Return [X, Y] of the center of cell containing provided text 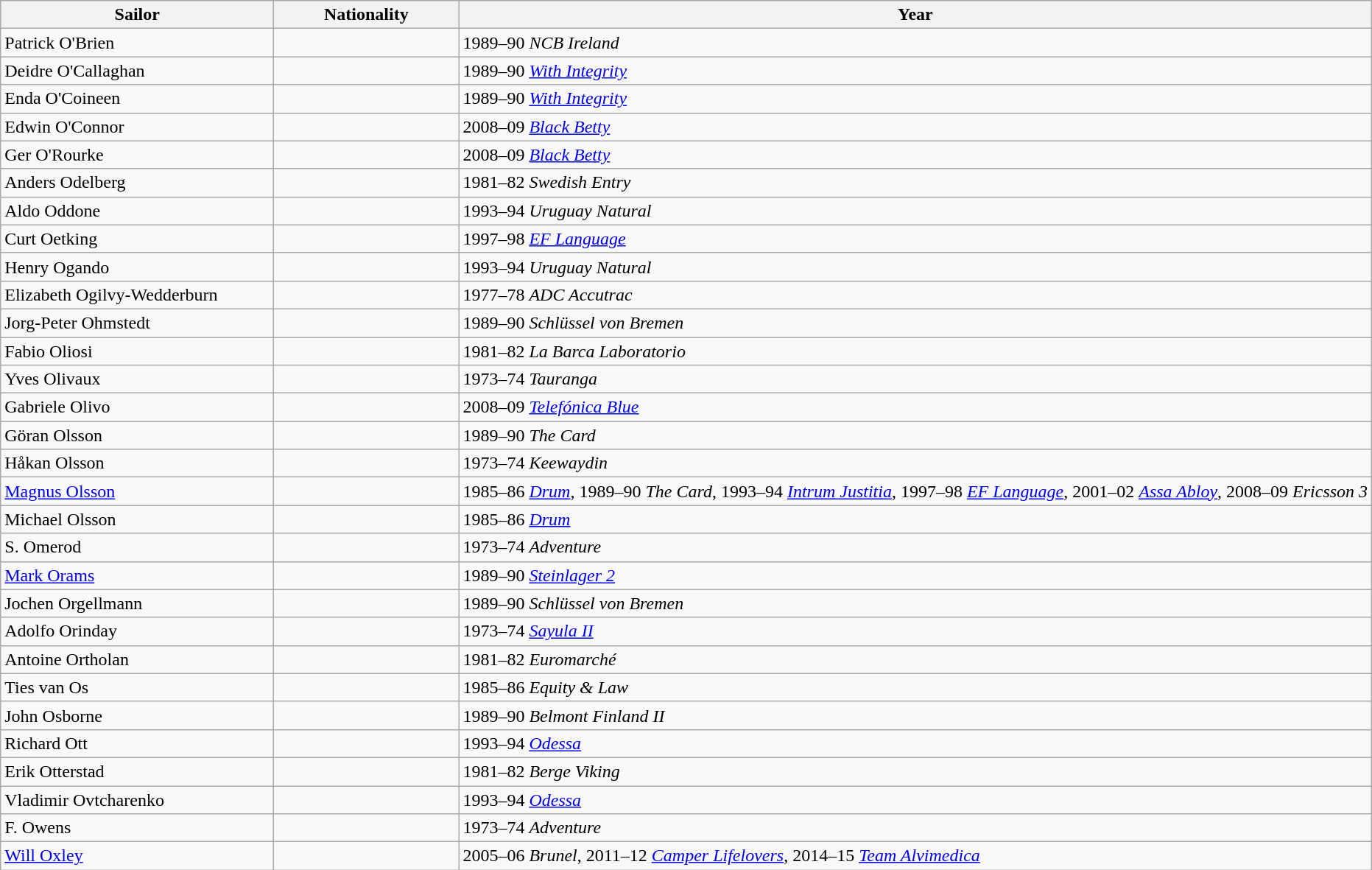
1973–74 Tauranga [915, 379]
Edwin O'Connor [137, 127]
Jochen Orgellmann [137, 603]
Year [915, 15]
1981–82 Euromarché [915, 659]
John Osborne [137, 715]
1977–78 ADC Accutrac [915, 295]
Anders Odelberg [137, 183]
Ger O'Rourke [137, 155]
Adolfo Orinday [137, 631]
Jorg-Peter Ohmstedt [137, 323]
2005–06 Brunel, 2011–12 Camper Lifelovers, 2014–15 Team Alvimedica [915, 856]
S. Omerod [137, 547]
Gabriele Olivo [137, 407]
F. Owens [137, 828]
Nationality [367, 15]
Michael Olsson [137, 519]
Magnus Olsson [137, 491]
Göran Olsson [137, 435]
Aldo Oddone [137, 211]
Will Oxley [137, 856]
Sailor [137, 15]
Erik Otterstad [137, 771]
Deidre O'Callaghan [137, 71]
2008–09 Telefónica Blue [915, 407]
1981–82 Berge Viking [915, 771]
1989–90 Belmont Finland II [915, 715]
1989–90 The Card [915, 435]
Fabio Oliosi [137, 351]
Håkan Olsson [137, 463]
Patrick O'Brien [137, 43]
1973–74 Sayula II [915, 631]
1997–98 EF Language [915, 239]
1981–82 Swedish Entry [915, 183]
Vladimir Ovtcharenko [137, 799]
Yves Olivaux [137, 379]
Richard Ott [137, 743]
1981–82 La Barca Laboratorio [915, 351]
Curt Oetking [137, 239]
1989–90 Steinlager 2 [915, 575]
Ties van Os [137, 687]
Enda O'Coineen [137, 99]
1985–86 Equity & Law [915, 687]
Antoine Ortholan [137, 659]
1973–74 Keewaydin [915, 463]
1989–90 NCB Ireland [915, 43]
Elizabeth Ogilvy-Wedderburn [137, 295]
Henry Ogando [137, 267]
Mark Orams [137, 575]
1985–86 Drum, 1989–90 The Card, 1993–94 Intrum Justitia, 1997–98 EF Language, 2001–02 Assa Abloy, 2008–09 Ericsson 3 [915, 491]
1985–86 Drum [915, 519]
